Pinpoint the cell where the given text exists, returning its (x, y) midpoint coordinate. 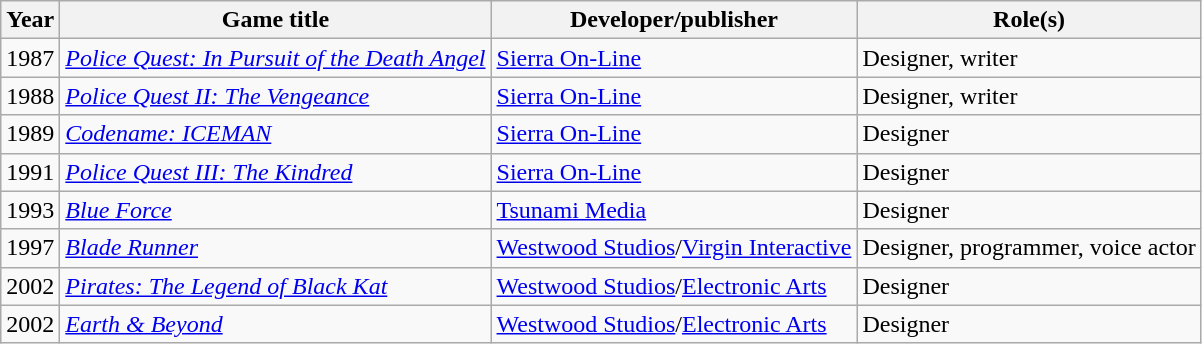
Year (30, 20)
Police Quest: In Pursuit of the Death Angel (276, 58)
Westwood Studios/Virgin Interactive (674, 248)
1997 (30, 248)
Pirates: The Legend of Black Kat (276, 286)
Police Quest III: The Kindred (276, 172)
1989 (30, 134)
1991 (30, 172)
Codename: ICEMAN (276, 134)
1988 (30, 96)
Designer, programmer, voice actor (1029, 248)
Developer/publisher (674, 20)
Blade Runner (276, 248)
Police Quest II: The Vengeance (276, 96)
Blue Force (276, 210)
Tsunami Media (674, 210)
1987 (30, 58)
Earth & Beyond (276, 324)
Game title (276, 20)
1993 (30, 210)
Role(s) (1029, 20)
